Detect which cell encompasses the target text, then output its (x, y) center coordinate. 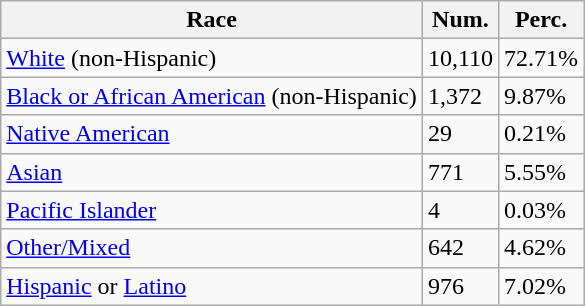
White (non-Hispanic) (212, 58)
Perc. (542, 20)
Hispanic or Latino (212, 286)
10,110 (460, 58)
771 (460, 172)
4 (460, 210)
5.55% (542, 172)
72.71% (542, 58)
Num. (460, 20)
Pacific Islander (212, 210)
0.21% (542, 134)
0.03% (542, 210)
976 (460, 286)
7.02% (542, 286)
Other/Mixed (212, 248)
29 (460, 134)
Native American (212, 134)
4.62% (542, 248)
Race (212, 20)
9.87% (542, 96)
642 (460, 248)
Asian (212, 172)
Black or African American (non-Hispanic) (212, 96)
1,372 (460, 96)
